Determine the (x, y) coordinate at the center of the cell enclosing the given text.  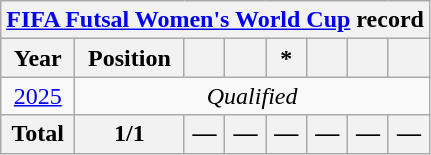
Year (38, 58)
2025 (38, 96)
Total (38, 134)
1/1 (130, 134)
* (286, 58)
Position (130, 58)
FIFA Futsal Women's World Cup record (216, 20)
Qualified (252, 96)
